Return (x, y) of the center of cell containing provided text 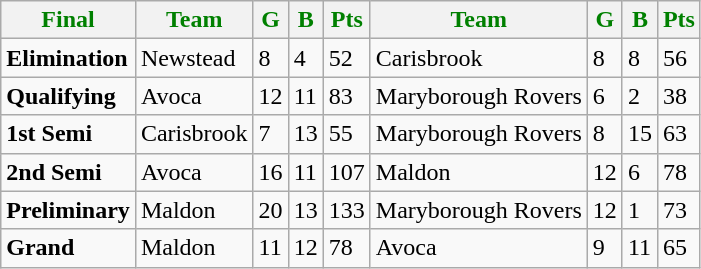
7 (270, 134)
9 (604, 248)
Preliminary (68, 210)
73 (678, 210)
55 (346, 134)
52 (346, 58)
Elimination (68, 58)
2 (640, 96)
133 (346, 210)
1st Semi (68, 134)
15 (640, 134)
Grand (68, 248)
20 (270, 210)
38 (678, 96)
Newstead (194, 58)
63 (678, 134)
107 (346, 172)
83 (346, 96)
4 (306, 58)
56 (678, 58)
65 (678, 248)
1 (640, 210)
Qualifying (68, 96)
2nd Semi (68, 172)
Final (68, 20)
16 (270, 172)
